Locate the cell with the specified text and output its (x, y) center coordinate. 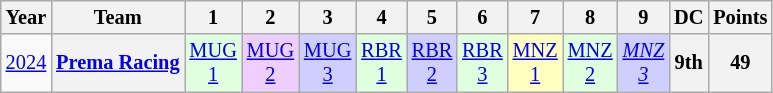
2024 (26, 63)
MNZ3 (644, 63)
6 (482, 17)
7 (536, 17)
8 (590, 17)
5 (432, 17)
RBR1 (381, 63)
MNZ1 (536, 63)
DC (688, 17)
49 (740, 63)
3 (328, 17)
Points (740, 17)
Team (118, 17)
1 (212, 17)
MNZ2 (590, 63)
Prema Racing (118, 63)
Year (26, 17)
2 (270, 17)
MUG2 (270, 63)
RBR2 (432, 63)
MUG1 (212, 63)
9th (688, 63)
4 (381, 17)
9 (644, 17)
RBR3 (482, 63)
MUG3 (328, 63)
